Output the (X, Y) coordinate of the center of the cell containing the given text.  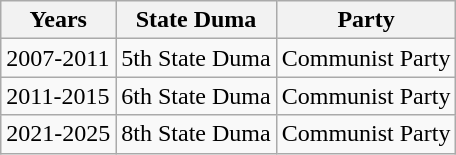
6th State Duma (196, 96)
State Duma (196, 20)
Years (58, 20)
2011-2015 (58, 96)
Party (366, 20)
8th State Duma (196, 134)
2021-2025 (58, 134)
2007-2011 (58, 58)
5th State Duma (196, 58)
